Detect which cell encompasses the target text, then output its (X, Y) center coordinate. 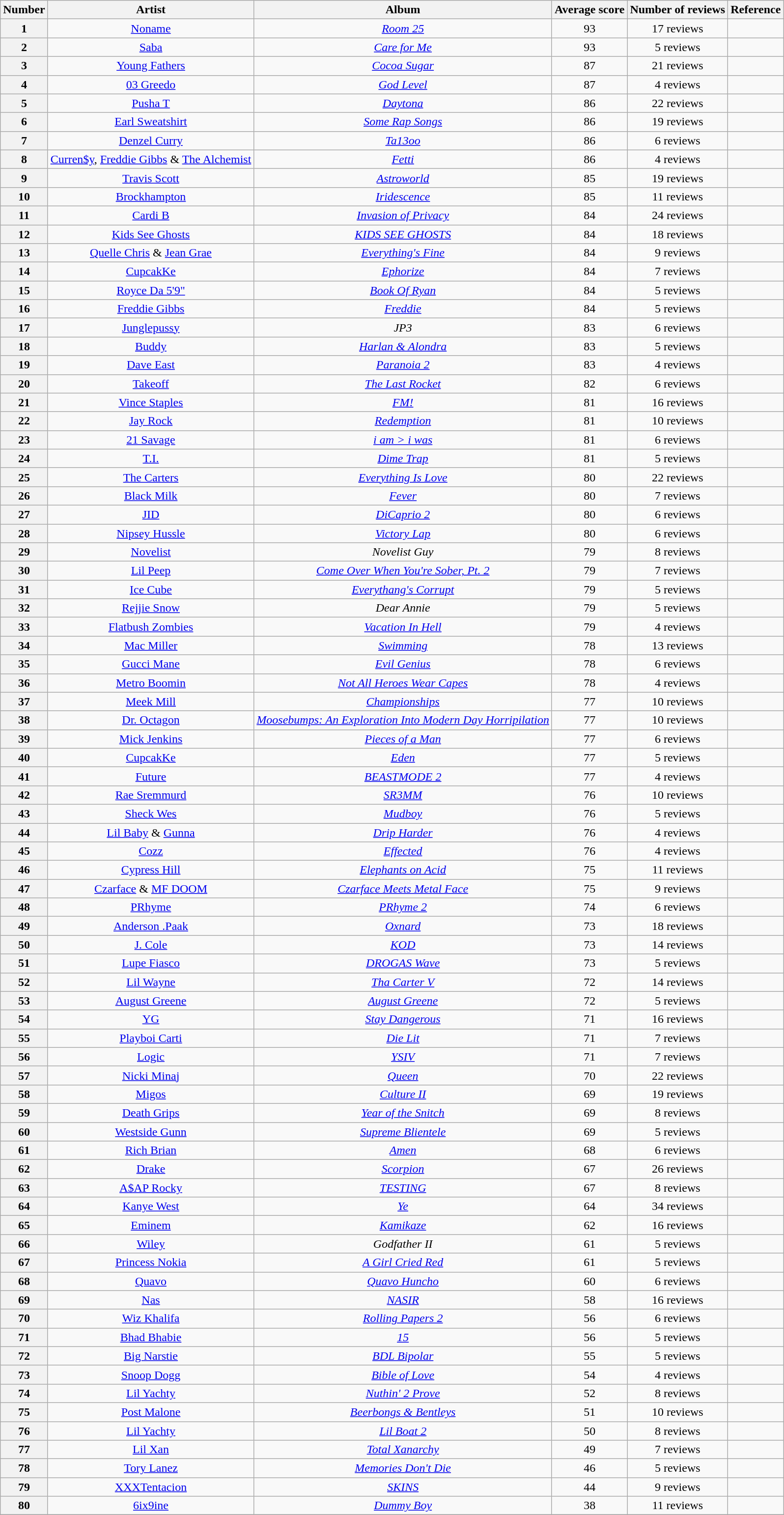
Quavo (151, 1281)
Dr. Octagon (151, 720)
Die Lit (403, 1038)
SR3MM (403, 795)
The Carters (151, 477)
Flatbush Zombies (151, 627)
Beerbongs & Bentleys (403, 1412)
Elephants on Acid (403, 870)
DiCaprio 2 (403, 514)
Logic (151, 1057)
Artist (151, 10)
Rolling Papers 2 (403, 1319)
66 (24, 1244)
Novelist (151, 552)
36 (24, 683)
Invasion of Privacy (403, 215)
T.I. (151, 458)
Noname (151, 28)
Anderson .Paak (151, 926)
Takeoff (151, 384)
Album (403, 10)
32 (24, 608)
God Level (403, 84)
SKINS (403, 1487)
Dave East (151, 365)
Tha Carter V (403, 982)
Junglepussy (151, 328)
Evil Genius (403, 664)
PRhyme 2 (403, 907)
6ix9ine (151, 1506)
6 (24, 122)
26 (24, 496)
03 Greedo (151, 84)
JID (151, 514)
29 (24, 552)
Scorpion (403, 1169)
Year of the Snitch (403, 1113)
Curren$y, Freddie Gibbs & The Alchemist (151, 159)
Denzel Curry (151, 140)
Czarface & MF DOOM (151, 889)
Room 25 (403, 28)
Lil Baby & Gunna (151, 833)
Some Rap Songs (403, 122)
35 (24, 664)
Number (24, 10)
Not All Heroes Wear Capes (403, 683)
Average score (589, 10)
Drip Harder (403, 833)
Fetti (403, 159)
Mick Jenkins (151, 739)
63 (24, 1188)
Saba (151, 47)
21 (24, 402)
24 reviews (678, 215)
Wiz Khalifa (151, 1319)
Quavo Huncho (403, 1281)
42 (24, 795)
Migos (151, 1094)
2 (24, 47)
Pusha T (151, 103)
Fever (403, 496)
26 reviews (678, 1169)
34 (24, 645)
Championships (403, 701)
Victory Lap (403, 533)
A Girl Cried Red (403, 1262)
Nipsey Hussle (151, 533)
Daytona (403, 103)
PRhyme (151, 907)
16 (24, 309)
21 reviews (678, 66)
A$AP Rocky (151, 1188)
Stay Dangerous (403, 1019)
TESTING (403, 1188)
Lil Boat 2 (403, 1431)
Moosebumps: An Exploration Into Modern Day Horripilation (403, 720)
Lil Wayne (151, 982)
Cardi B (151, 215)
Cypress Hill (151, 870)
Kids See Ghosts (151, 234)
43 (24, 814)
5 (24, 103)
FM! (403, 402)
Reference (756, 10)
Total Xanarchy (403, 1450)
12 (24, 234)
Rich Brian (151, 1150)
The Last Rocket (403, 384)
45 (24, 851)
Dummy Boy (403, 1506)
Quelle Chris & Jean Grae (151, 253)
17 reviews (678, 28)
Eminem (151, 1225)
Book Of Ryan (403, 290)
Mac Miller (151, 645)
Nicki Minaj (151, 1075)
Young Fathers (151, 66)
10 (24, 196)
Rae Sremmurd (151, 795)
Snoop Dogg (151, 1375)
Kamikaze (403, 1225)
Paranoia 2 (403, 365)
41 (24, 776)
Novelist Guy (403, 552)
Eden (403, 757)
Metro Boomin (151, 683)
33 (24, 627)
Freddie (403, 309)
XXXTentacion (151, 1487)
Culture II (403, 1094)
48 (24, 907)
Cocoa Sugar (403, 66)
22 (24, 421)
Kanye West (151, 1206)
YSIV (403, 1057)
Drake (151, 1169)
DROGAS Wave (403, 963)
24 (24, 458)
37 (24, 701)
14 (24, 272)
Death Grips (151, 1113)
Post Malone (151, 1412)
27 (24, 514)
Dime Trap (403, 458)
53 (24, 1001)
Oxnard (403, 926)
59 (24, 1113)
Meek Mill (151, 701)
Cozz (151, 851)
Gucci Mane (151, 664)
Mudboy (403, 814)
KOD (403, 945)
40 (24, 757)
Lupe Fiasco (151, 963)
Ephorize (403, 272)
KIDS SEE GHOSTS (403, 234)
Tory Lanez (151, 1468)
8 (24, 159)
28 (24, 533)
Playboi Carti (151, 1038)
NASIR (403, 1300)
Everything Is Love (403, 477)
BDL Bipolar (403, 1356)
9 (24, 178)
Westside Gunn (151, 1131)
Czarface Meets Metal Face (403, 889)
Lil Peep (151, 571)
Harlan & Alondra (403, 346)
30 (24, 571)
Queen (403, 1075)
57 (24, 1075)
Amen (403, 1150)
4 (24, 84)
17 (24, 328)
Big Narstie (151, 1356)
31 (24, 589)
Vince Staples (151, 402)
Astroworld (403, 178)
Wiley (151, 1244)
Care for Me (403, 47)
Number of reviews (678, 10)
18 (24, 346)
Princess Nokia (151, 1262)
YG (151, 1019)
Iridescence (403, 196)
11 (24, 215)
i am > i was (403, 440)
39 (24, 739)
47 (24, 889)
Godfather II (403, 1244)
Nas (151, 1300)
13 (24, 253)
19 (24, 365)
Future (151, 776)
Ta13oo (403, 140)
Earl Sweatshirt (151, 122)
JP3 (403, 328)
23 (24, 440)
Ye (403, 1206)
Jay Rock (151, 421)
82 (589, 384)
Dear Annie (403, 608)
7 (24, 140)
Vacation In Hell (403, 627)
Memories Don't Die (403, 1468)
13 reviews (678, 645)
Buddy (151, 346)
Royce Da 5'9" (151, 290)
Effected (403, 851)
Nuthin' 2 Prove (403, 1393)
20 (24, 384)
Bhad Bhabie (151, 1337)
3 (24, 66)
Travis Scott (151, 178)
J. Cole (151, 945)
Redemption (403, 421)
Black Milk (151, 496)
25 (24, 477)
Swimming (403, 645)
Come Over When You're Sober, Pt. 2 (403, 571)
Supreme Blientele (403, 1131)
Brockhampton (151, 196)
Pieces of a Man (403, 739)
Sheck Wes (151, 814)
BEASTMODE 2 (403, 776)
1 (24, 28)
Ice Cube (151, 589)
65 (24, 1225)
Everythang's Corrupt (403, 589)
21 Savage (151, 440)
Lil Xan (151, 1450)
Rejjie Snow (151, 608)
34 reviews (678, 1206)
Everything's Fine (403, 253)
Freddie Gibbs (151, 309)
Bible of Love (403, 1375)
